Return the (x, y) coordinate for the center point of the cell that contains the specified text.  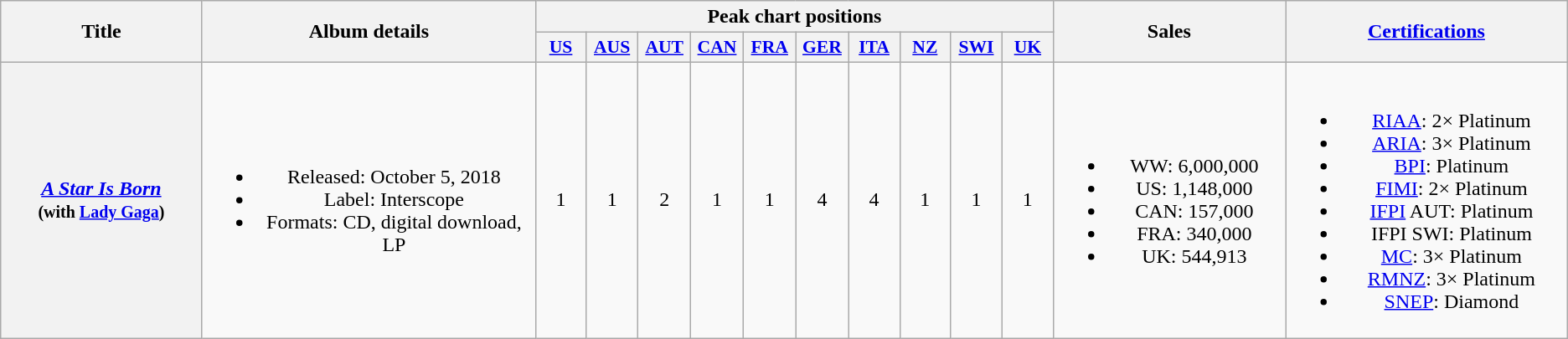
UK (1029, 48)
Released: October 5, 2018Label: InterscopeFormats: CD, digital download, LP (369, 199)
AUT (665, 48)
Peak chart positions (794, 17)
NZ (925, 48)
RIAA: 2× PlatinumARIA: 3× PlatinumBPI: PlatinumFIMI: 2× PlatinumIFPI AUT: PlatinumIFPI SWI: PlatinumMC: 3× PlatinumRMNZ: 3× PlatinumSNEP: Diamond (1427, 199)
2 (665, 199)
GER (823, 48)
AUS (611, 48)
CAN (717, 48)
FRA (769, 48)
Certifications (1427, 32)
Title (101, 32)
SWI (976, 48)
A Star Is Born(with Lady Gaga) (101, 199)
Sales (1169, 32)
Album details (369, 32)
WW: 6,000,000US: 1,148,000CAN: 157,000FRA: 340,000UK: 544,913 (1169, 199)
ITA (874, 48)
US (561, 48)
